Scan for the cell matching the given text and deliver its (x, y) coordinate at center. 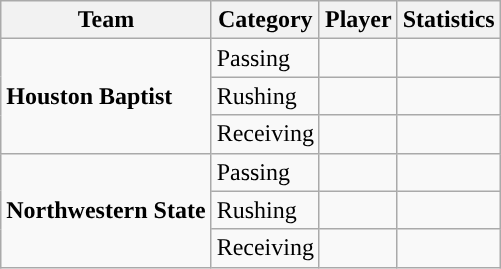
Houston Baptist (106, 96)
Northwestern State (106, 210)
Statistics (448, 20)
Team (106, 20)
Category (265, 20)
Player (358, 20)
